Detect which cell encompasses the target text, then output its [X, Y] center coordinate. 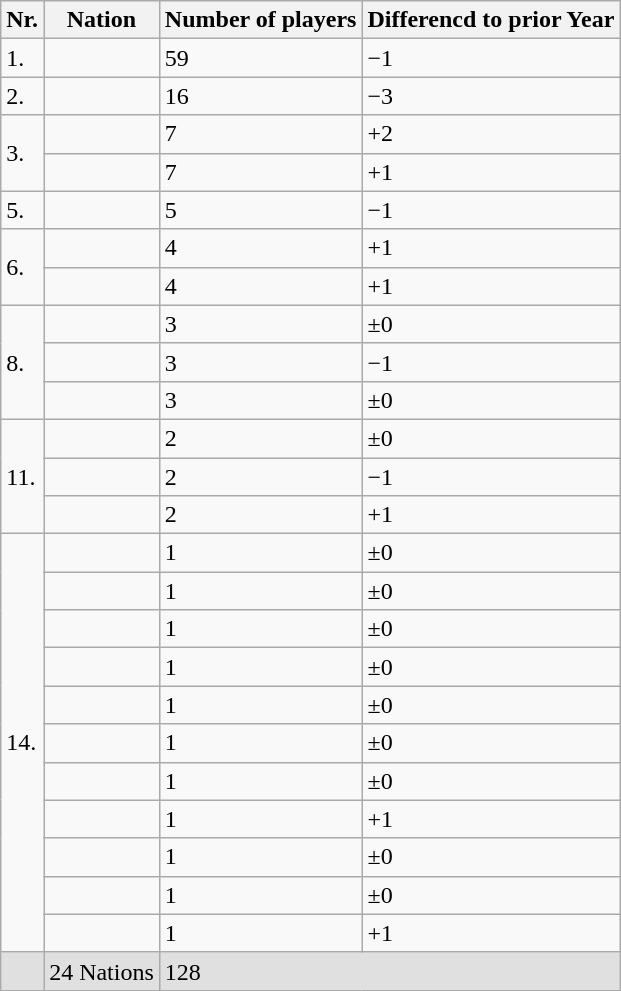
5. [22, 210]
+2 [491, 134]
128 [389, 971]
Number of players [260, 20]
5 [260, 210]
24 Nations [102, 971]
−3 [491, 96]
Differencd to prior Year [491, 20]
11. [22, 476]
6. [22, 267]
3. [22, 153]
2. [22, 96]
1. [22, 58]
16 [260, 96]
8. [22, 362]
59 [260, 58]
Nation [102, 20]
Nr. [22, 20]
14. [22, 744]
